Extract the (x, y) coordinate from the center of the cell holding the provided text.  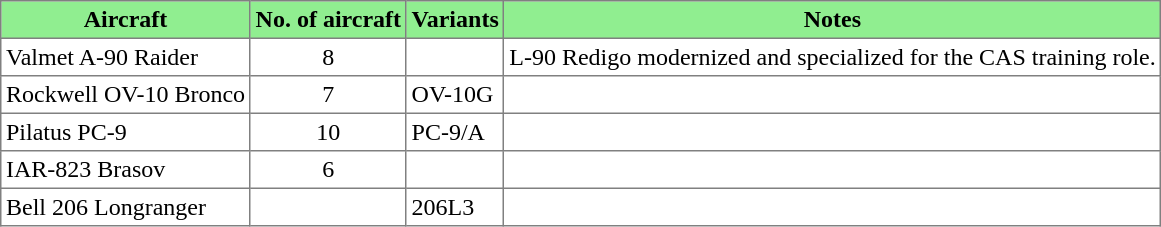
Valmet A-90 Raider (126, 57)
OV-10G (455, 95)
L-90 Redigo modernized and specialized for the CAS training role. (832, 57)
Bell 206 Longranger (126, 207)
7 (328, 95)
206L3 (455, 207)
Variants (455, 20)
No. of aircraft (328, 20)
Pilatus PC-9 (126, 132)
Notes (832, 20)
8 (328, 57)
10 (328, 132)
Rockwell OV-10 Bronco (126, 95)
Aircraft (126, 20)
PC-9/A (455, 132)
6 (328, 170)
IAR-823 Brasov (126, 170)
